From the cell containing the given text, extract its center point as (X, Y) coordinate. 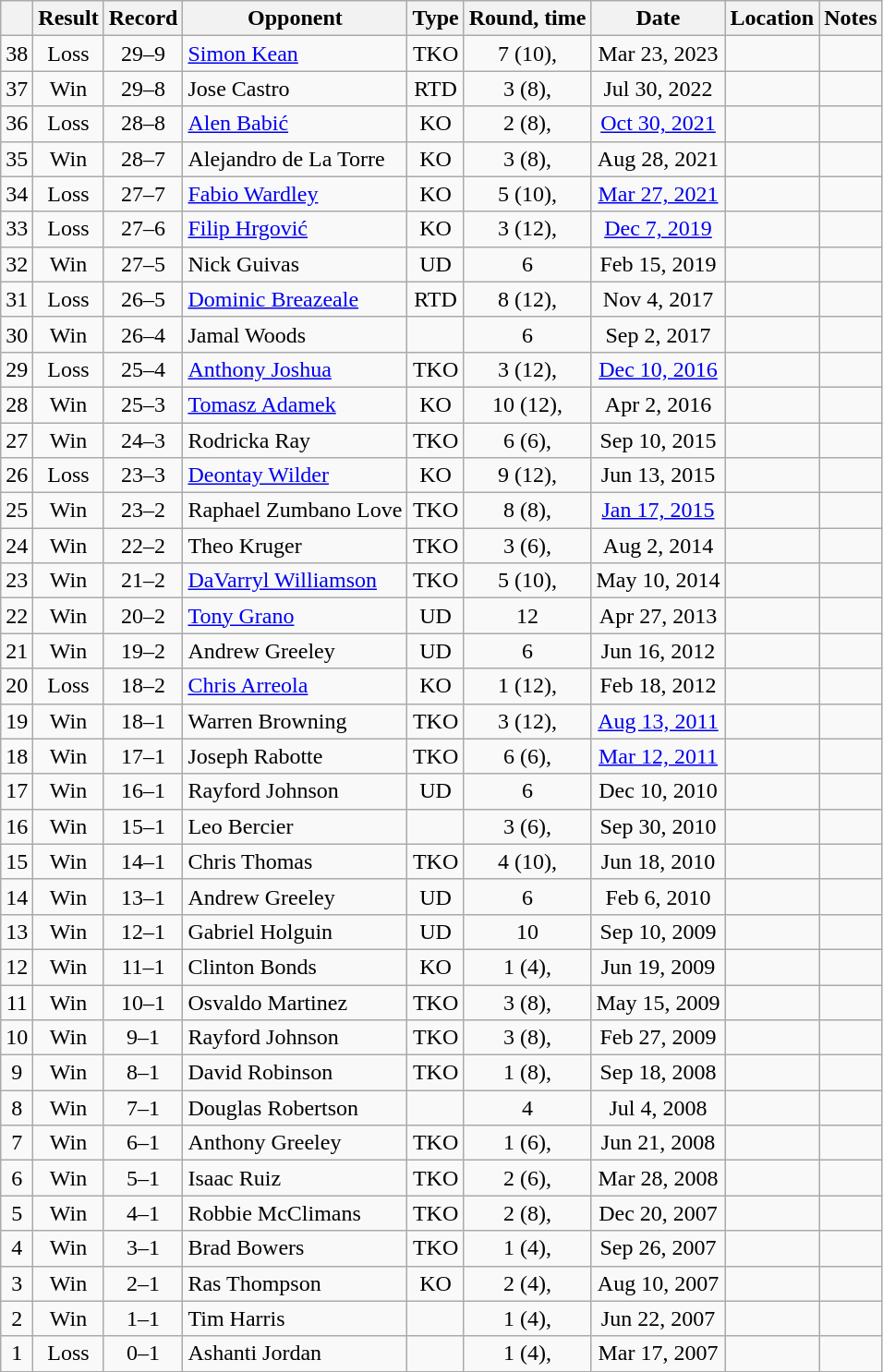
Sep 2, 2017 (658, 334)
Anthony Joshua (296, 369)
Dec 7, 2019 (658, 229)
9 (12), (527, 475)
Apr 2, 2016 (658, 404)
Aug 13, 2011 (658, 721)
Raphael Zumbano Love (296, 511)
Mar 17, 2007 (658, 1354)
13–1 (143, 897)
8 (12), (527, 299)
35 (17, 159)
Jose Castro (296, 89)
2 (17, 1318)
1–1 (143, 1318)
Sep 10, 2015 (658, 440)
24–3 (143, 440)
Mar 12, 2011 (658, 756)
Dec 20, 2007 (658, 1213)
18–2 (143, 686)
26 (17, 475)
17–1 (143, 756)
DaVarryl Williamson (296, 581)
Brad Bowers (296, 1248)
Ras Thompson (296, 1283)
20–2 (143, 616)
14 (17, 897)
5–1 (143, 1178)
8 (17, 1108)
31 (17, 299)
Alen Babić (296, 124)
28–8 (143, 124)
Feb 15, 2019 (658, 264)
Alejandro de La Torre (296, 159)
23–2 (143, 511)
Leo Bercier (296, 826)
4 (10), (527, 861)
28–7 (143, 159)
27–7 (143, 194)
Dec 10, 2010 (658, 791)
18 (17, 756)
Chris Arreola (296, 686)
2 (6), (527, 1178)
7 (10), (527, 54)
22 (17, 616)
37 (17, 89)
Gabriel Holguin (296, 932)
Sep 10, 2009 (658, 932)
Isaac Ruiz (296, 1178)
25–4 (143, 369)
Date (658, 18)
25 (17, 511)
David Robinson (296, 1073)
19–2 (143, 651)
10–1 (143, 1002)
30 (17, 334)
Jun 18, 2010 (658, 861)
33 (17, 229)
28 (17, 404)
Type (436, 18)
8 (8), (527, 511)
17 (17, 791)
1 (12), (527, 686)
Nick Guivas (296, 264)
Sep 30, 2010 (658, 826)
Clinton Bonds (296, 967)
Aug 2, 2014 (658, 546)
10 (12), (527, 404)
Opponent (296, 18)
32 (17, 264)
14–1 (143, 861)
Osvaldo Martinez (296, 1002)
25–3 (143, 404)
26–4 (143, 334)
Round, time (527, 18)
Jan 17, 2015 (658, 511)
22–2 (143, 546)
Douglas Robertson (296, 1108)
1 (6), (527, 1143)
24 (17, 546)
Theo Kruger (296, 546)
Sep 18, 2008 (658, 1073)
4–1 (143, 1213)
23 (17, 581)
Robbie McClimans (296, 1213)
Ashanti Jordan (296, 1354)
15 (17, 861)
Feb 18, 2012 (658, 686)
Mar 27, 2021 (658, 194)
Tony Grano (296, 616)
1 (17, 1354)
29–9 (143, 54)
7–1 (143, 1108)
27–6 (143, 229)
12–1 (143, 932)
2–1 (143, 1283)
Sep 26, 2007 (658, 1248)
Feb 27, 2009 (658, 1038)
19 (17, 721)
18–1 (143, 721)
Location (772, 18)
29–8 (143, 89)
Jul 30, 2022 (658, 89)
5 (17, 1213)
34 (17, 194)
3 (17, 1283)
9–1 (143, 1038)
Jun 16, 2012 (658, 651)
Jun 21, 2008 (658, 1143)
26–5 (143, 299)
Anthony Greeley (296, 1143)
11–1 (143, 967)
3–1 (143, 1248)
Dec 10, 2016 (658, 369)
Warren Browning (296, 721)
27–5 (143, 264)
27 (17, 440)
9 (17, 1073)
6–1 (143, 1143)
13 (17, 932)
Mar 23, 2023 (658, 54)
21–2 (143, 581)
Jun 13, 2015 (658, 475)
Tomasz Adamek (296, 404)
38 (17, 54)
2 (4), (527, 1283)
23–3 (143, 475)
Simon Kean (296, 54)
Jul 4, 2008 (658, 1108)
Dominic Breazeale (296, 299)
Fabio Wardley (296, 194)
20 (17, 686)
Deontay Wilder (296, 475)
1 (8), (527, 1073)
May 10, 2014 (658, 581)
11 (17, 1002)
Result (68, 18)
Aug 10, 2007 (658, 1283)
Oct 30, 2021 (658, 124)
Jun 19, 2009 (658, 967)
Rodricka Ray (296, 440)
7 (17, 1143)
Jun 22, 2007 (658, 1318)
29 (17, 369)
Joseph Rabotte (296, 756)
Jamal Woods (296, 334)
Notes (851, 18)
21 (17, 651)
8–1 (143, 1073)
16–1 (143, 791)
Feb 6, 2010 (658, 897)
Chris Thomas (296, 861)
May 15, 2009 (658, 1002)
Mar 28, 2008 (658, 1178)
Aug 28, 2021 (658, 159)
15–1 (143, 826)
36 (17, 124)
Nov 4, 2017 (658, 299)
0–1 (143, 1354)
Record (143, 18)
Apr 27, 2013 (658, 616)
Filip Hrgović (296, 229)
16 (17, 826)
Tim Harris (296, 1318)
